Identify which cell holds the provided text, then report its (X, Y) central coordinate. 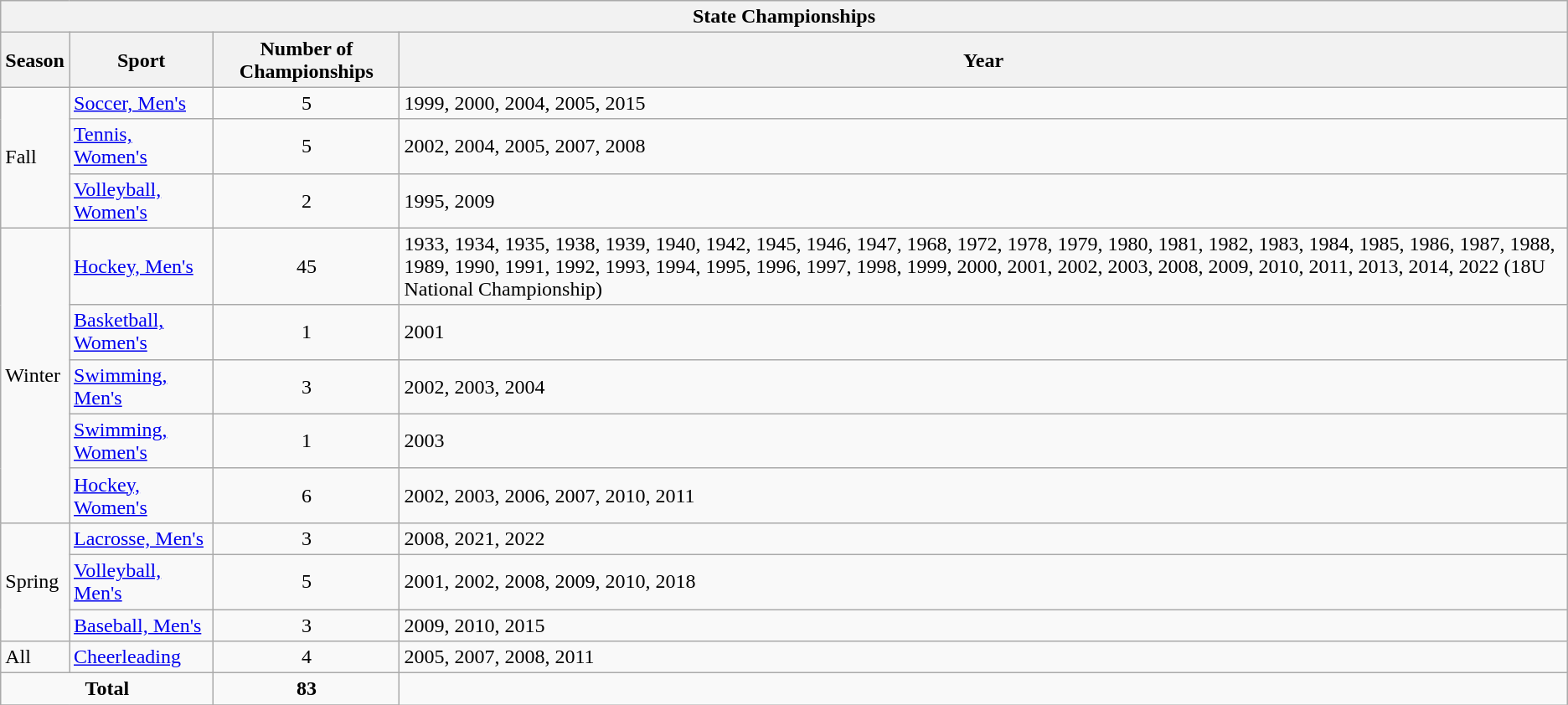
Fall (35, 157)
2005, 2007, 2008, 2011 (983, 657)
2008, 2021, 2022 (983, 538)
Total (107, 689)
2002, 2004, 2005, 2007, 2008 (983, 146)
Soccer, Men's (141, 103)
Swimming, Men's (141, 387)
Hockey, Women's (141, 496)
Baseball, Men's (141, 625)
Tennis, Women's (141, 146)
Year (983, 60)
Spring (35, 581)
Sport (141, 60)
83 (307, 689)
Winter (35, 375)
45 (307, 266)
2002, 2003, 2004 (983, 387)
2001, 2002, 2008, 2009, 2010, 2018 (983, 581)
1995, 2009 (983, 201)
1999, 2000, 2004, 2005, 2015 (983, 103)
2 (307, 201)
Number of Championships (307, 60)
Lacrosse, Men's (141, 538)
4 (307, 657)
Cheerleading (141, 657)
2002, 2003, 2006, 2007, 2010, 2011 (983, 496)
2009, 2010, 2015 (983, 625)
2001 (983, 332)
Volleyball, Men's (141, 581)
Basketball, Women's (141, 332)
Season (35, 60)
Hockey, Men's (141, 266)
Volleyball, Women's (141, 201)
Swimming, Women's (141, 440)
State Championships (784, 17)
6 (307, 496)
All (35, 657)
2003 (983, 440)
